Search for the cell housing the specified text and yield its [x, y] center coordinate. 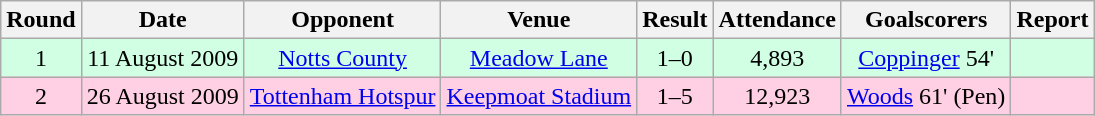
Woods 61' (Pen) [926, 96]
12,923 [777, 96]
Report [1052, 20]
Tottenham Hotspur [342, 96]
26 August 2009 [162, 96]
11 August 2009 [162, 58]
2 [41, 96]
Meadow Lane [539, 58]
1 [41, 58]
Keepmoat Stadium [539, 96]
Date [162, 20]
Goalscorers [926, 20]
4,893 [777, 58]
Notts County [342, 58]
1–5 [675, 96]
Attendance [777, 20]
Result [675, 20]
Round [41, 20]
1–0 [675, 58]
Venue [539, 20]
Coppinger 54' [926, 58]
Opponent [342, 20]
